Locate the cell with the specified text and output its (x, y) center coordinate. 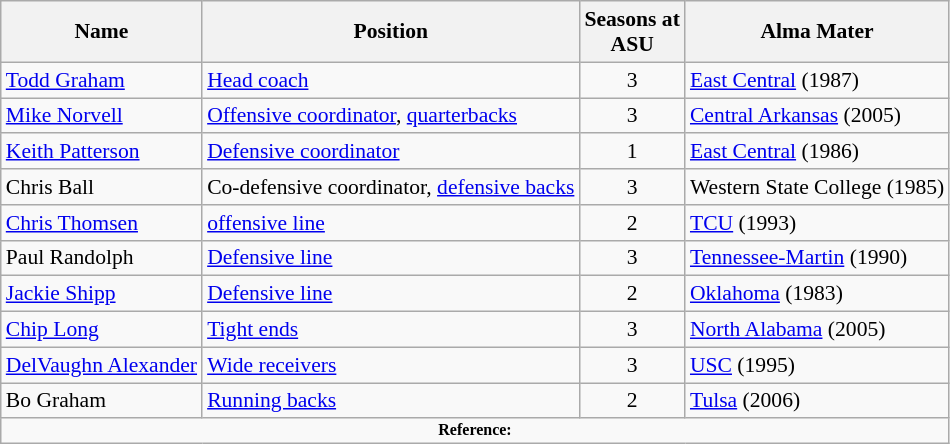
Co-defensive coordinator, defensive backs (390, 187)
Keith Patterson (102, 152)
Offensive coordinator, quarterbacks (390, 116)
Defensive coordinator (390, 152)
USC (1995) (817, 365)
Alma Mater (817, 32)
TCU (1993) (817, 223)
North Alabama (2005) (817, 330)
Bo Graham (102, 401)
Head coach (390, 80)
Name (102, 32)
Wide receivers (390, 365)
East Central (1987) (817, 80)
DelVaughn Alexander (102, 365)
Chris Ball (102, 187)
Position (390, 32)
1 (632, 152)
Oklahoma (1983) (817, 294)
Central Arkansas (2005) (817, 116)
Jackie Shipp (102, 294)
Tulsa (2006) (817, 401)
Mike Norvell (102, 116)
Seasons atASU (632, 32)
Paul Randolph (102, 258)
offensive line (390, 223)
Chris Thomsen (102, 223)
Todd Graham (102, 80)
Chip Long (102, 330)
Reference: (476, 431)
Western State College (1985) (817, 187)
East Central (1986) (817, 152)
Running backs (390, 401)
Tennessee-Martin (1990) (817, 258)
Tight ends (390, 330)
